Pinpoint the cell where the given text exists, returning its (X, Y) midpoint coordinate. 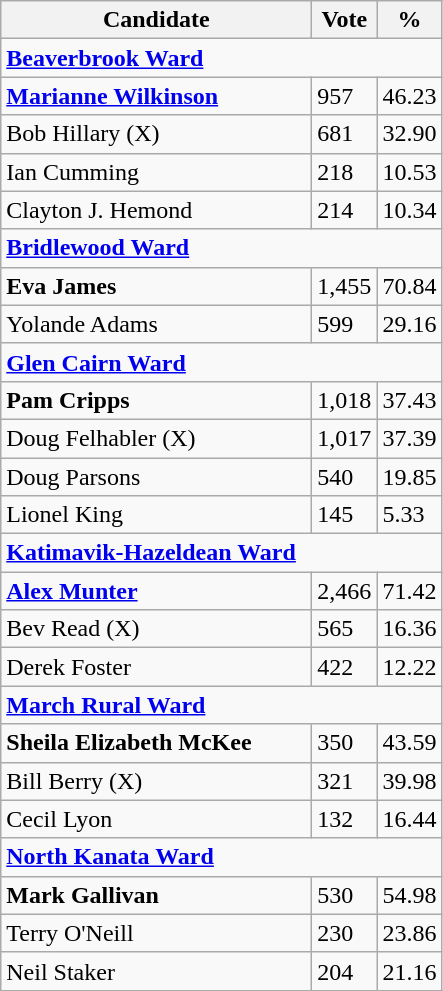
350 (344, 743)
565 (344, 629)
70.84 (410, 286)
12.22 (410, 667)
Bridlewood Ward (222, 248)
Clayton J. Hemond (156, 210)
Lionel King (156, 515)
204 (344, 971)
Doug Felhabler (X) (156, 438)
540 (344, 477)
321 (344, 781)
Sheila Elizabeth McKee (156, 743)
1,018 (344, 400)
19.85 (410, 477)
21.16 (410, 971)
Yolande Adams (156, 324)
Neil Staker (156, 971)
Derek Foster (156, 667)
Doug Parsons (156, 477)
230 (344, 933)
Mark Gallivan (156, 895)
29.16 (410, 324)
218 (344, 172)
145 (344, 515)
37.39 (410, 438)
54.98 (410, 895)
March Rural Ward (222, 705)
Cecil Lyon (156, 819)
599 (344, 324)
2,466 (344, 591)
1,455 (344, 286)
Alex Munter (156, 591)
132 (344, 819)
16.36 (410, 629)
10.34 (410, 210)
10.53 (410, 172)
46.23 (410, 96)
16.44 (410, 819)
Bob Hillary (X) (156, 134)
23.86 (410, 933)
5.33 (410, 515)
Eva James (156, 286)
% (410, 20)
Bill Berry (X) (156, 781)
Marianne Wilkinson (156, 96)
957 (344, 96)
530 (344, 895)
Vote (344, 20)
71.42 (410, 591)
32.90 (410, 134)
Katimavik-Hazeldean Ward (222, 553)
43.59 (410, 743)
North Kanata Ward (222, 857)
Candidate (156, 20)
Ian Cumming (156, 172)
39.98 (410, 781)
681 (344, 134)
Terry O'Neill (156, 933)
Bev Read (X) (156, 629)
214 (344, 210)
Glen Cairn Ward (222, 362)
Pam Cripps (156, 400)
1,017 (344, 438)
422 (344, 667)
Beaverbrook Ward (222, 58)
37.43 (410, 400)
